Search for the cell housing the specified text and yield its [x, y] center coordinate. 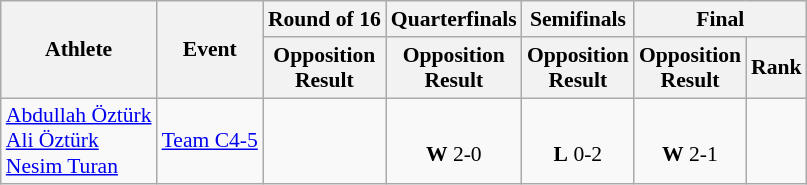
Final [720, 19]
Event [210, 50]
L 0-2 [578, 142]
Semifinals [578, 19]
Round of 16 [324, 19]
Abdullah ÖztürkAli ÖztürkNesim Turan [79, 142]
Athlete [79, 50]
W 2-0 [454, 142]
W 2-1 [690, 142]
Team C4-5 [210, 142]
Rank [776, 68]
Quarterfinals [454, 19]
